Search for the cell housing the specified text and yield its [X, Y] center coordinate. 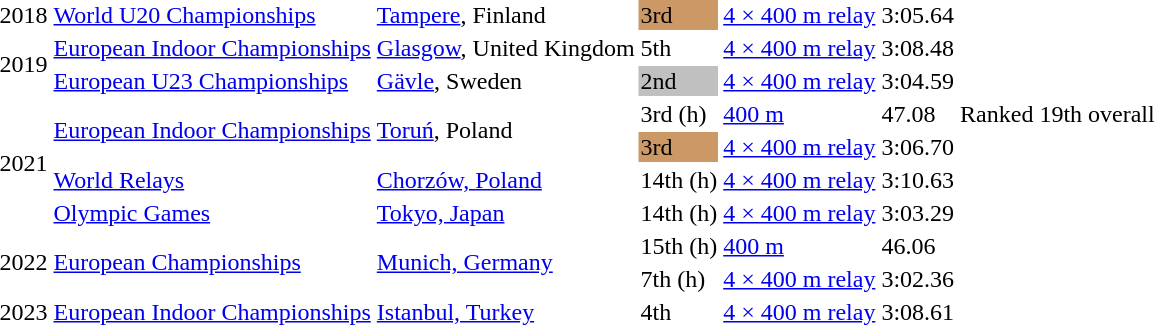
Glasgow, United Kingdom [506, 48]
World Relays [212, 180]
3:08.48 [918, 48]
3:10.63 [918, 180]
3rd (h) [679, 114]
3:05.64 [918, 15]
Tokyo, Japan [506, 213]
Munich, Germany [506, 262]
46.06 [918, 246]
Olympic Games [212, 213]
5th [679, 48]
European U23 Championships [212, 81]
3:06.70 [918, 147]
7th (h) [679, 279]
3:02.36 [918, 279]
3:04.59 [918, 81]
3:03.29 [918, 213]
World U20 Championships [212, 15]
Gävle, Sweden [506, 81]
47.08 [918, 114]
Tampere, Finland [506, 15]
Chorzów, Poland [506, 180]
15th (h) [679, 246]
2nd [679, 81]
European Championships [212, 262]
Toruń, Poland [506, 130]
